Detect which cell encompasses the target text, then output its (X, Y) center coordinate. 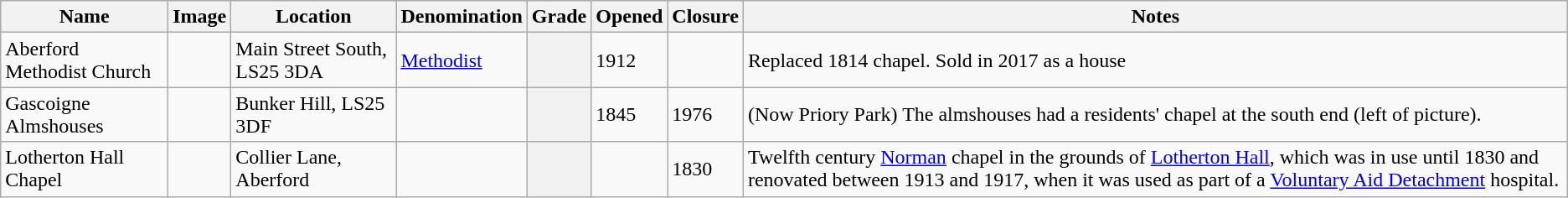
Lotherton Hall Chapel (85, 169)
Opened (630, 17)
1845 (630, 114)
Grade (559, 17)
Collier Lane, Aberford (313, 169)
Denomination (462, 17)
1912 (630, 60)
1830 (705, 169)
Methodist (462, 60)
1976 (705, 114)
Closure (705, 17)
Location (313, 17)
Name (85, 17)
Bunker Hill, LS25 3DF (313, 114)
Aberford Methodist Church (85, 60)
(Now Priory Park) The almshouses had a residents' chapel at the south end (left of picture). (1155, 114)
Main Street South, LS25 3DA (313, 60)
Image (199, 17)
Notes (1155, 17)
Replaced 1814 chapel. Sold in 2017 as a house (1155, 60)
Gascoigne Almshouses (85, 114)
